Extract the [x, y] coordinate from the center of the cell holding the provided text.  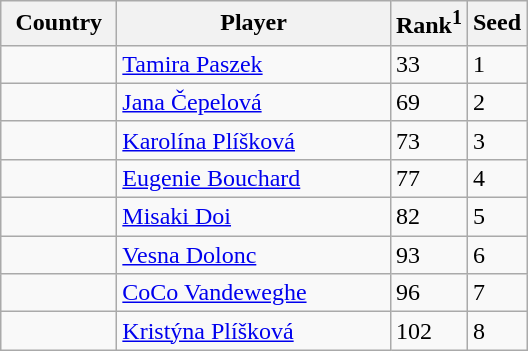
33 [428, 64]
5 [496, 217]
Rank1 [428, 24]
82 [428, 217]
73 [428, 140]
Player [254, 24]
102 [428, 331]
69 [428, 102]
93 [428, 255]
Jana Čepelová [254, 102]
77 [428, 178]
6 [496, 255]
8 [496, 331]
Vesna Dolonc [254, 255]
Eugenie Bouchard [254, 178]
CoCo Vandeweghe [254, 293]
Kristýna Plíšková [254, 331]
Tamira Paszek [254, 64]
Seed [496, 24]
Karolína Plíšková [254, 140]
1 [496, 64]
3 [496, 140]
Country [59, 24]
Misaki Doi [254, 217]
7 [496, 293]
4 [496, 178]
96 [428, 293]
2 [496, 102]
